Scan for the cell matching the given text and deliver its [x, y] coordinate at center. 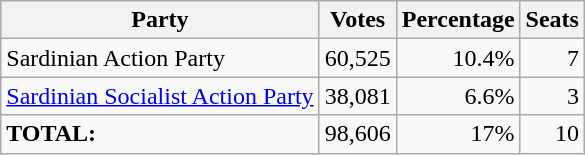
TOTAL: [160, 134]
17% [458, 134]
7 [552, 58]
Sardinian Action Party [160, 58]
Sardinian Socialist Action Party [160, 96]
6.6% [458, 96]
60,525 [358, 58]
Seats [552, 20]
Votes [358, 20]
Party [160, 20]
10 [552, 134]
3 [552, 96]
98,606 [358, 134]
38,081 [358, 96]
10.4% [458, 58]
Percentage [458, 20]
